Return the [x, y] coordinate for the center point of the cell that contains the specified text.  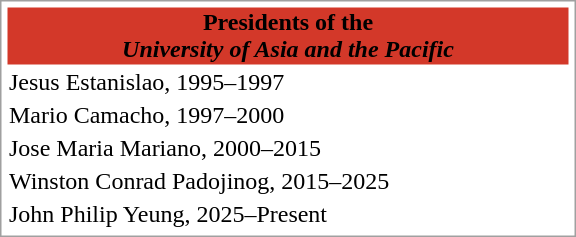
Jesus Estanislao, 1995–1997 [288, 83]
Winston Conrad Padojinog, 2015–2025 [288, 181]
Jose Maria Mariano, 2000–2015 [288, 149]
Presidents of theUniversity of Asia and the Pacific [288, 36]
John Philip Yeung, 2025–Present [288, 215]
Mario Camacho, 1997–2000 [288, 115]
